Scan for the cell matching the given text and deliver its [x, y] coordinate at center. 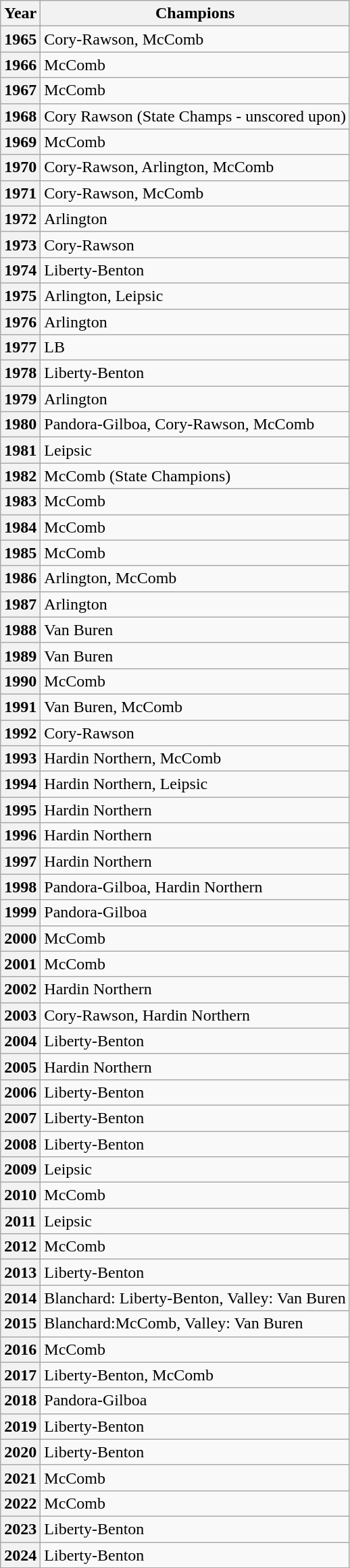
1986 [20, 578]
Cory Rawson (State Champs - unscored upon) [195, 116]
1994 [20, 784]
1995 [20, 810]
Hardin Northern, Leipsic [195, 784]
2006 [20, 1092]
2018 [20, 1401]
1977 [20, 348]
1993 [20, 759]
1969 [20, 142]
Blanchard: Liberty-Benton, Valley: Van Buren [195, 1298]
1984 [20, 527]
1968 [20, 116]
2014 [20, 1298]
1989 [20, 655]
1976 [20, 322]
2007 [20, 1118]
1987 [20, 604]
1970 [20, 167]
1991 [20, 707]
2012 [20, 1247]
2004 [20, 1041]
1997 [20, 861]
2023 [20, 1529]
Pandora-Gilboa, Cory-Rawson, McComb [195, 425]
1981 [20, 450]
2002 [20, 990]
2020 [20, 1452]
2015 [20, 1324]
2021 [20, 1478]
2022 [20, 1503]
1967 [20, 90]
1971 [20, 193]
1975 [20, 296]
1998 [20, 887]
2017 [20, 1375]
2024 [20, 1555]
1992 [20, 732]
2019 [20, 1426]
Hardin Northern, McComb [195, 759]
Pandora-Gilboa, Hardin Northern [195, 887]
Blanchard:McComb, Valley: Van Buren [195, 1324]
1996 [20, 836]
1982 [20, 476]
1972 [20, 219]
1988 [20, 630]
Arlington, McComb [195, 578]
2010 [20, 1195]
2001 [20, 964]
Arlington, Leipsic [195, 296]
2009 [20, 1170]
1978 [20, 373]
1999 [20, 913]
Van Buren, McComb [195, 707]
1990 [20, 681]
2013 [20, 1272]
2016 [20, 1349]
1973 [20, 244]
Liberty-Benton, McComb [195, 1375]
McComb (State Champions) [195, 476]
1965 [20, 39]
Year [20, 13]
2000 [20, 938]
1980 [20, 425]
2011 [20, 1221]
2005 [20, 1066]
1983 [20, 502]
1966 [20, 65]
1974 [20, 270]
2003 [20, 1015]
Cory-Rawson, Arlington, McComb [195, 167]
2008 [20, 1144]
Cory-Rawson, Hardin Northern [195, 1015]
1985 [20, 553]
Champions [195, 13]
LB [195, 348]
1979 [20, 399]
